Output the [x, y] coordinate of the center of the cell containing the given text.  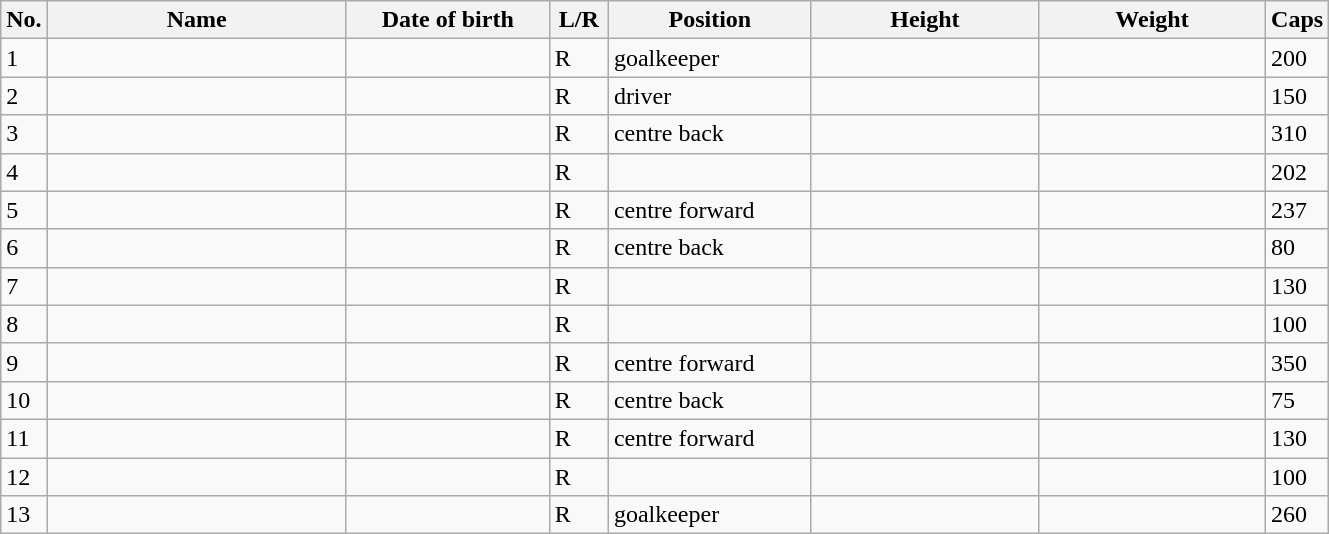
13 [24, 515]
2 [24, 96]
80 [1298, 248]
310 [1298, 134]
Weight [1152, 20]
8 [24, 324]
6 [24, 248]
No. [24, 20]
Name [196, 20]
1 [24, 58]
350 [1298, 362]
9 [24, 362]
7 [24, 286]
75 [1298, 400]
Caps [1298, 20]
200 [1298, 58]
4 [24, 172]
L/R [578, 20]
11 [24, 438]
260 [1298, 515]
Position [710, 20]
3 [24, 134]
237 [1298, 210]
202 [1298, 172]
driver [710, 96]
12 [24, 477]
150 [1298, 96]
Date of birth [448, 20]
10 [24, 400]
Height [924, 20]
5 [24, 210]
